Determine the [X, Y] coordinate at the center of the cell enclosing the given text.  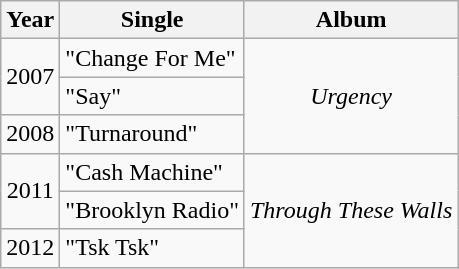
2011 [30, 191]
"Turnaround" [152, 134]
Single [152, 20]
2008 [30, 134]
Urgency [350, 96]
"Tsk Tsk" [152, 248]
"Cash Machine" [152, 172]
Year [30, 20]
2007 [30, 77]
Through These Walls [350, 210]
"Change For Me" [152, 58]
Album [350, 20]
2012 [30, 248]
"Brooklyn Radio" [152, 210]
"Say" [152, 96]
